Output the [x, y] coordinate of the center of the cell containing the given text.  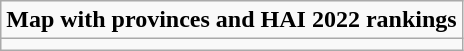
Map with provinces and HAI 2022 rankings [232, 20]
